Extract the [x, y] coordinate from the center of the cell holding the provided text.  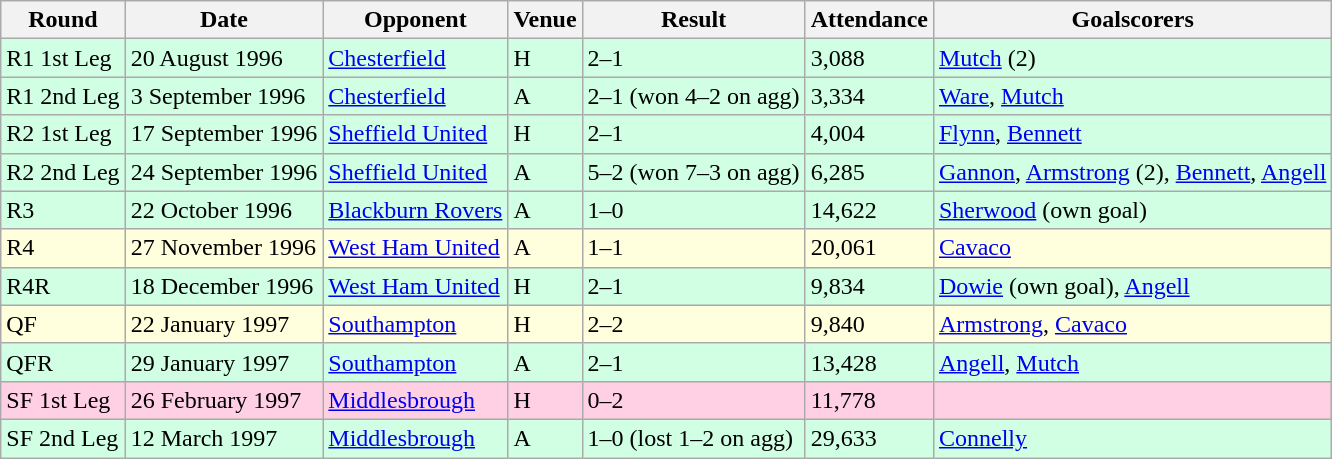
Cavaco [1132, 248]
6,285 [869, 172]
R4 [63, 248]
Mutch (2) [1132, 58]
Date [224, 20]
2–1 (won 4–2 on agg) [694, 96]
R3 [63, 210]
Round [63, 20]
26 February 1997 [224, 400]
9,834 [869, 286]
3,088 [869, 58]
5–2 (won 7–3 on agg) [694, 172]
4,004 [869, 134]
QFR [63, 362]
QF [63, 324]
11,778 [869, 400]
R1 2nd Leg [63, 96]
Armstrong, Cavaco [1132, 324]
Opponent [416, 20]
2–2 [694, 324]
29,633 [869, 438]
17 September 1996 [224, 134]
22 January 1997 [224, 324]
20,061 [869, 248]
Flynn, Bennett [1132, 134]
Connelly [1132, 438]
Angell, Mutch [1132, 362]
1–0 (lost 1–2 on agg) [694, 438]
1–0 [694, 210]
SF 2nd Leg [63, 438]
14,622 [869, 210]
Attendance [869, 20]
Gannon, Armstrong (2), Bennett, Angell [1132, 172]
Result [694, 20]
22 October 1996 [224, 210]
Sherwood (own goal) [1132, 210]
R2 2nd Leg [63, 172]
29 January 1997 [224, 362]
24 September 1996 [224, 172]
SF 1st Leg [63, 400]
Goalscorers [1132, 20]
0–2 [694, 400]
20 August 1996 [224, 58]
3,334 [869, 96]
Ware, Mutch [1132, 96]
1–1 [694, 248]
12 March 1997 [224, 438]
R4R [63, 286]
18 December 1996 [224, 286]
Venue [545, 20]
Dowie (own goal), Angell [1132, 286]
9,840 [869, 324]
R1 1st Leg [63, 58]
27 November 1996 [224, 248]
Blackburn Rovers [416, 210]
3 September 1996 [224, 96]
R2 1st Leg [63, 134]
13,428 [869, 362]
